Locate the cell with the specified text and output its (x, y) center coordinate. 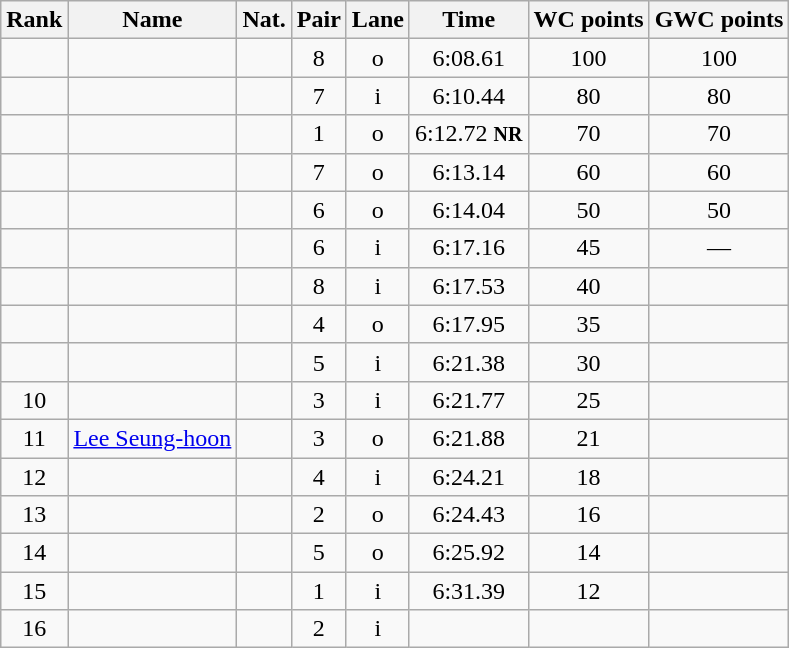
6:24.21 (468, 477)
Lane (378, 20)
6:21.77 (468, 400)
6:25.92 (468, 553)
6:21.88 (468, 438)
6:17.95 (468, 324)
6:08.61 (468, 58)
6:14.04 (468, 210)
GWC points (719, 20)
13 (34, 515)
25 (588, 400)
6:12.72 NR (468, 134)
Rank (34, 20)
6:10.44 (468, 96)
6:13.14 (468, 172)
6:17.16 (468, 248)
Lee Seung-hoon (152, 438)
6:24.43 (468, 515)
10 (34, 400)
18 (588, 477)
45 (588, 248)
WC points (588, 20)
6:21.38 (468, 362)
21 (588, 438)
11 (34, 438)
40 (588, 286)
6:31.39 (468, 591)
35 (588, 324)
Time (468, 20)
— (719, 248)
30 (588, 362)
6:17.53 (468, 286)
15 (34, 591)
Pair (318, 20)
Name (152, 20)
Nat. (264, 20)
